Capture the cell that displays the provided text and extract its [x, y] central coordinate. 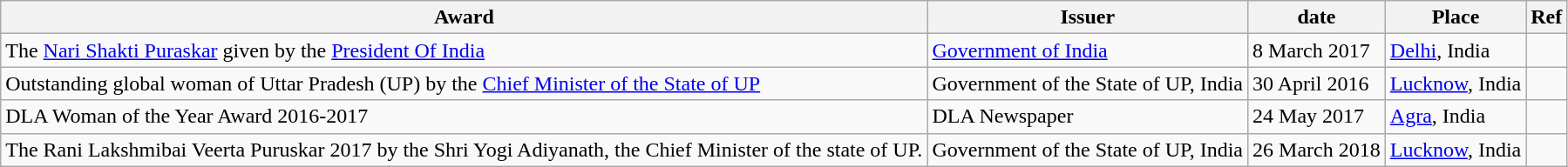
30 April 2016 [1317, 83]
Ref [1546, 17]
Agra, India [1456, 117]
8 March 2017 [1317, 50]
DLA Woman of the Year Award 2016-2017 [464, 117]
DLA Newspaper [1088, 117]
The Rani Lakshmibai Veerta Puruskar 2017 by the Shri Yogi Adiyanath, the Chief Minister of the state of UP. [464, 150]
26 March 2018 [1317, 150]
Issuer [1088, 17]
Government of India [1088, 50]
Award [464, 17]
Place [1456, 17]
The Nari Shakti Puraskar given by the President Of India [464, 50]
date [1317, 17]
24 May 2017 [1317, 117]
Outstanding global woman of Uttar Pradesh (UP) by the Chief Minister of the State of UP [464, 83]
Delhi, India [1456, 50]
